Capture the cell that displays the provided text and extract its (X, Y) central coordinate. 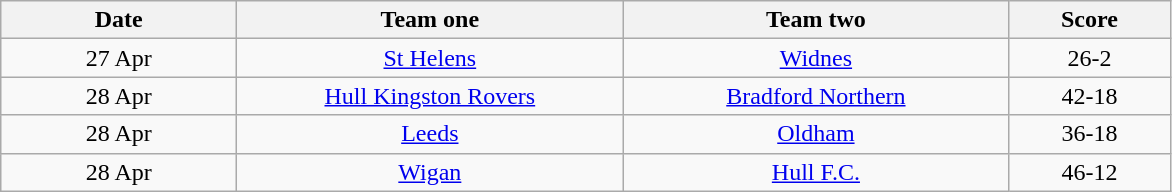
46-12 (1090, 172)
Bradford Northern (816, 96)
26-2 (1090, 58)
St Helens (430, 58)
Team one (430, 20)
Team two (816, 20)
Hull F.C. (816, 172)
Wigan (430, 172)
Hull Kingston Rovers (430, 96)
Widnes (816, 58)
Date (119, 20)
42-18 (1090, 96)
36-18 (1090, 134)
27 Apr (119, 58)
Oldham (816, 134)
Leeds (430, 134)
Score (1090, 20)
